Return [x, y] of the center of cell containing provided text 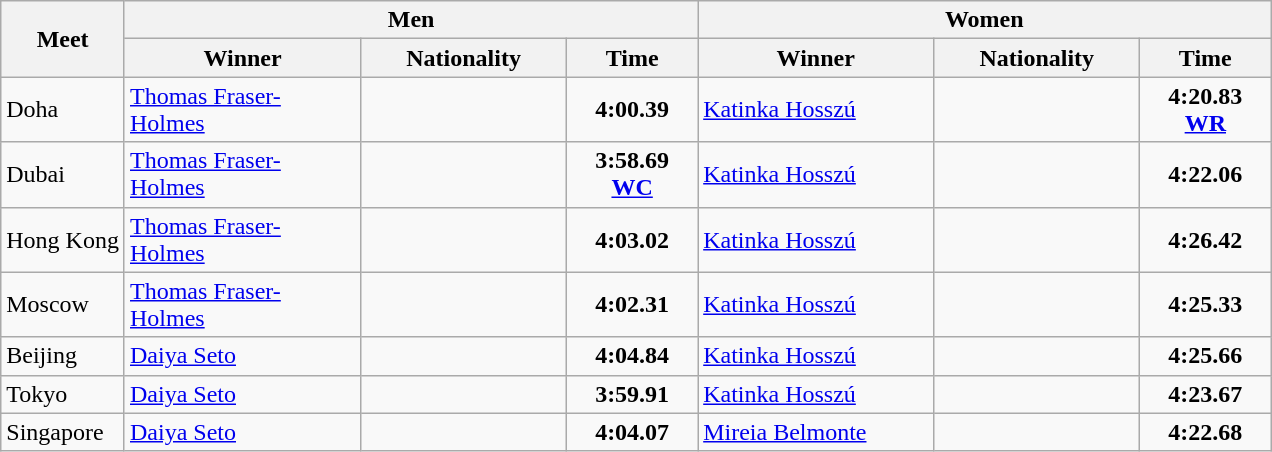
3:58.69 WC [632, 174]
Tokyo [63, 394]
Singapore [63, 432]
Women [984, 20]
Hong Kong [63, 240]
Beijing [63, 356]
Meet [63, 39]
Dubai [63, 174]
4:25.33 [1206, 304]
4:02.31 [632, 304]
Doha [63, 110]
4:04.07 [632, 432]
Mireia Belmonte [816, 432]
4:00.39 [632, 110]
4:20.83 WR [1206, 110]
4:04.84 [632, 356]
4:25.66 [1206, 356]
4:22.06 [1206, 174]
4:03.02 [632, 240]
4:22.68 [1206, 432]
3:59.91 [632, 394]
4:23.67 [1206, 394]
Men [410, 20]
Moscow [63, 304]
4:26.42 [1206, 240]
